For the text-containing cell, return its midpoint in (x, y) coordinate format. 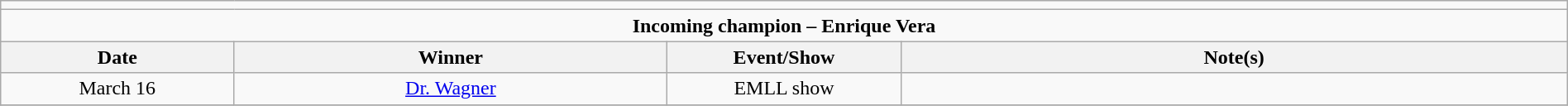
EMLL show (784, 89)
Winner (451, 57)
Incoming champion – Enrique Vera (784, 26)
Date (117, 57)
Dr. Wagner (451, 89)
Event/Show (784, 57)
Note(s) (1234, 57)
March 16 (117, 89)
